From the cell containing the given text, extract its center point as [X, Y] coordinate. 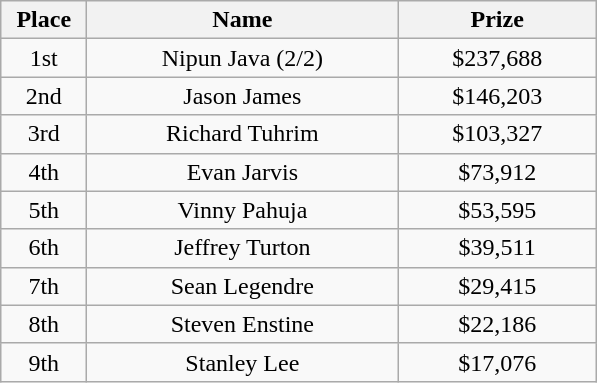
$53,595 [498, 210]
6th [44, 248]
Name [242, 20]
$103,327 [498, 134]
Prize [498, 20]
$29,415 [498, 286]
3rd [44, 134]
Richard Tuhrim [242, 134]
Vinny Pahuja [242, 210]
5th [44, 210]
1st [44, 58]
$39,511 [498, 248]
$73,912 [498, 172]
9th [44, 362]
$146,203 [498, 96]
$237,688 [498, 58]
Sean Legendre [242, 286]
$22,186 [498, 324]
Jeffrey Turton [242, 248]
2nd [44, 96]
Evan Jarvis [242, 172]
Stanley Lee [242, 362]
4th [44, 172]
Jason James [242, 96]
7th [44, 286]
$17,076 [498, 362]
Nipun Java (2/2) [242, 58]
Place [44, 20]
8th [44, 324]
Steven Enstine [242, 324]
